Identify which cell holds the provided text, then report its [X, Y] central coordinate. 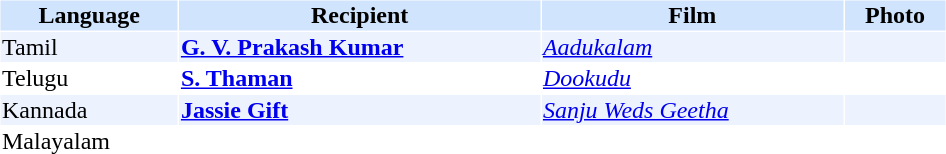
Photo [896, 15]
Kannada [88, 110]
Sanju Weds Geetha [692, 110]
Telugu [88, 79]
G. V. Prakash Kumar [360, 47]
Dookudu [692, 79]
Jassie Gift [360, 110]
Recipient [360, 15]
S. Thaman [360, 79]
Film [692, 15]
Language [88, 15]
Tamil [88, 47]
Aadukalam [692, 47]
